Output the (X, Y) coordinate of the center of the cell containing the given text.  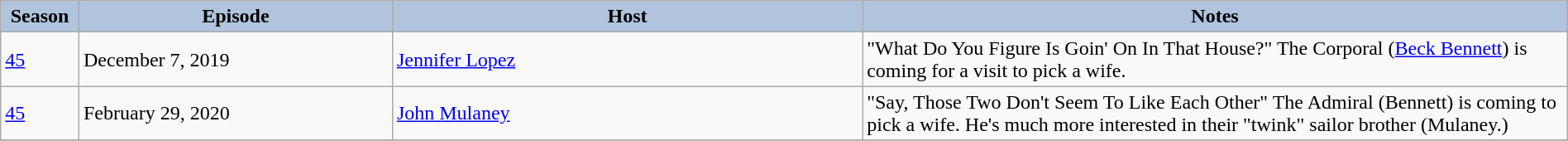
John Mulaney (627, 113)
Host (627, 17)
Notes (1216, 17)
February 29, 2020 (235, 113)
Episode (235, 17)
Season (40, 17)
"What Do You Figure Is Goin' On In That House?" The Corporal (Beck Bennett) is coming for a visit to pick a wife. (1216, 60)
December 7, 2019 (235, 60)
Jennifer Lopez (627, 60)
